For the text-containing cell, return its midpoint in [x, y] coordinate format. 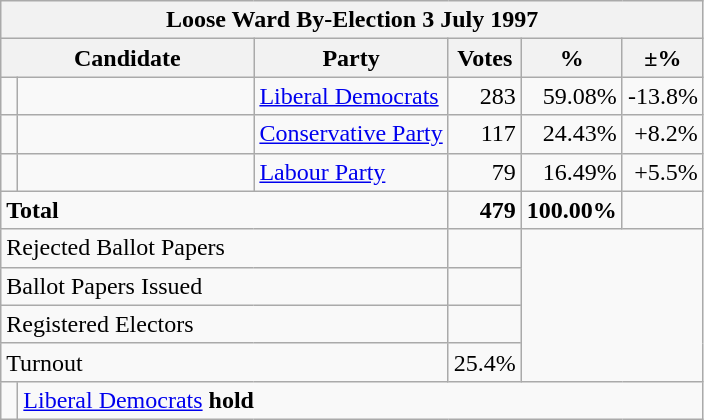
Ballot Papers Issued [224, 286]
Registered Electors [224, 324]
-13.8% [662, 96]
+5.5% [662, 172]
% [572, 58]
Loose Ward By-Election 3 July 1997 [352, 20]
117 [484, 134]
+8.2% [662, 134]
Rejected Ballot Papers [224, 248]
Conservative Party [351, 134]
79 [484, 172]
100.00% [572, 210]
Liberal Democrats hold [361, 400]
Party [351, 58]
25.4% [484, 362]
24.43% [572, 134]
Votes [484, 58]
Liberal Democrats [351, 96]
Turnout [224, 362]
283 [484, 96]
16.49% [572, 172]
±% [662, 58]
Total [224, 210]
Candidate [128, 58]
479 [484, 210]
Labour Party [351, 172]
59.08% [572, 96]
